Output the (x, y) coordinate of the center of the cell containing the given text.  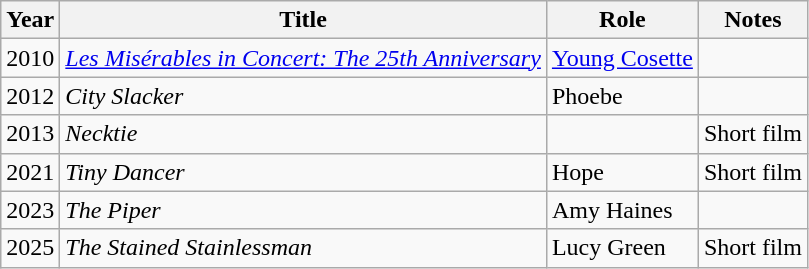
Young Cosette (622, 58)
Year (30, 20)
The Stained Stainlessman (304, 248)
The Piper (304, 210)
2023 (30, 210)
2021 (30, 172)
City Slacker (304, 96)
Phoebe (622, 96)
Role (622, 20)
Title (304, 20)
Amy Haines (622, 210)
Les Misérables in Concert: The 25th Anniversary (304, 58)
Notes (752, 20)
Hope (622, 172)
Lucy Green (622, 248)
Necktie (304, 134)
2010 (30, 58)
2013 (30, 134)
Tiny Dancer (304, 172)
2025 (30, 248)
2012 (30, 96)
